Identify which cell holds the provided text, then report its (x, y) central coordinate. 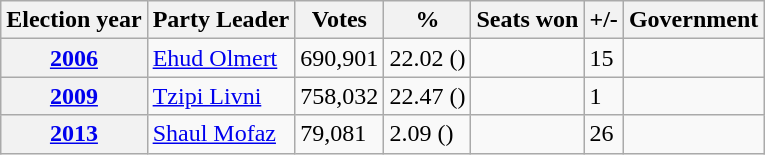
758,032 (340, 96)
26 (604, 134)
2009 (74, 96)
Government (693, 20)
22.47 () (428, 96)
2.09 () (428, 134)
Election year (74, 20)
% (428, 20)
Seats won (528, 20)
1 (604, 96)
79,081 (340, 134)
15 (604, 58)
Shaul Mofaz (221, 134)
Votes (340, 20)
Party Leader (221, 20)
22.02 () (428, 58)
690,901 (340, 58)
Ehud Olmert (221, 58)
Tzipi Livni (221, 96)
2006 (74, 58)
2013 (74, 134)
+/- (604, 20)
